Provide the (X, Y) coordinate of the cell's center where the given text is located.  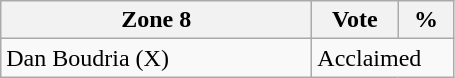
Zone 8 (156, 20)
Vote (355, 20)
% (426, 20)
Acclaimed (383, 58)
Dan Boudria (X) (156, 58)
